Extract the [x, y] coordinate from the center of the cell holding the provided text.  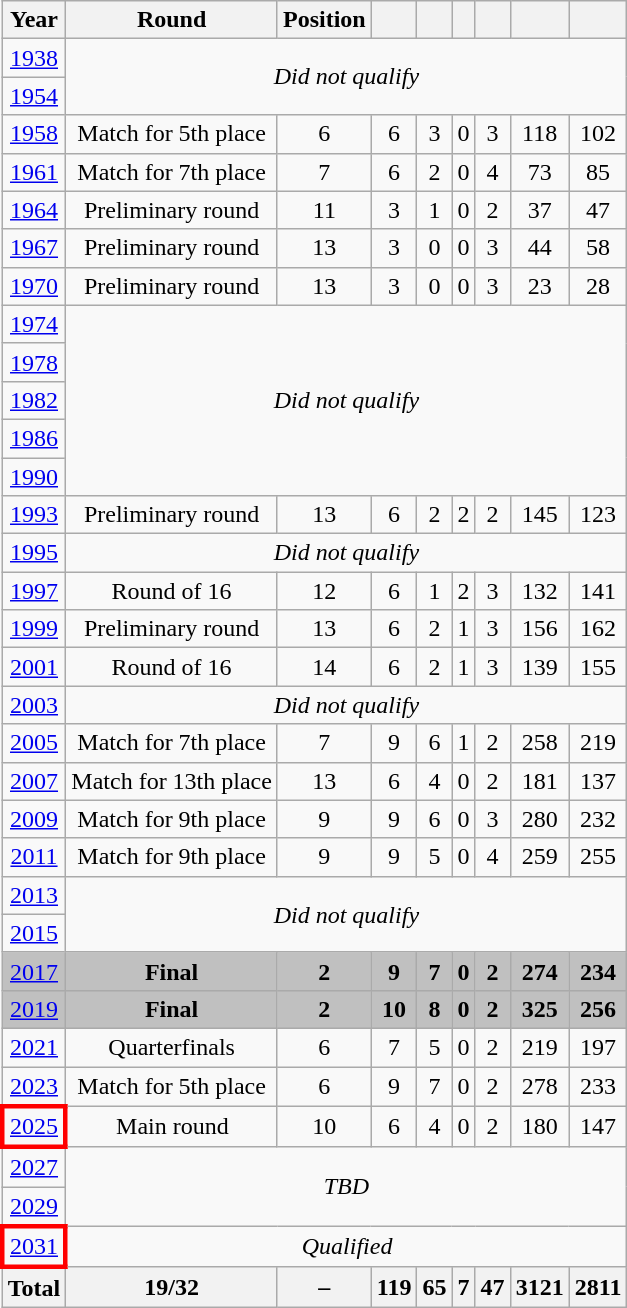
155 [598, 667]
1990 [34, 477]
Round [172, 20]
1999 [34, 629]
3121 [540, 1287]
2023 [34, 1086]
118 [540, 134]
12 [324, 591]
85 [598, 172]
14 [324, 667]
73 [540, 172]
2013 [34, 895]
233 [598, 1086]
Year [34, 20]
2003 [34, 705]
139 [540, 667]
280 [540, 819]
147 [598, 1126]
58 [598, 248]
Main round [172, 1126]
197 [598, 1047]
2029 [34, 1207]
2009 [34, 819]
2021 [34, 1047]
232 [598, 819]
123 [598, 515]
2005 [34, 743]
Position [324, 20]
2015 [34, 933]
2811 [598, 1287]
1995 [34, 553]
180 [540, 1126]
37 [540, 210]
181 [540, 781]
258 [540, 743]
23 [540, 286]
2017 [34, 971]
65 [434, 1287]
2027 [34, 1167]
2019 [34, 1009]
145 [540, 515]
– [324, 1287]
1967 [34, 248]
141 [598, 591]
278 [540, 1086]
102 [598, 134]
156 [540, 629]
19/32 [172, 1287]
259 [540, 857]
1970 [34, 286]
2001 [34, 667]
1974 [34, 324]
1958 [34, 134]
255 [598, 857]
11 [324, 210]
256 [598, 1009]
1964 [34, 210]
Match for 13th place [172, 781]
Qualified [346, 1246]
1961 [34, 172]
1954 [34, 96]
TBD [346, 1186]
1978 [34, 362]
44 [540, 248]
28 [598, 286]
2025 [34, 1126]
2011 [34, 857]
2007 [34, 781]
8 [434, 1009]
325 [540, 1009]
119 [394, 1287]
Quarterfinals [172, 1047]
Total [34, 1287]
1986 [34, 438]
137 [598, 781]
162 [598, 629]
2031 [34, 1246]
132 [540, 591]
1993 [34, 515]
274 [540, 971]
1982 [34, 400]
234 [598, 971]
1997 [34, 591]
1938 [34, 58]
